Determine the (x, y) coordinate at the center of the cell enclosing the given text.  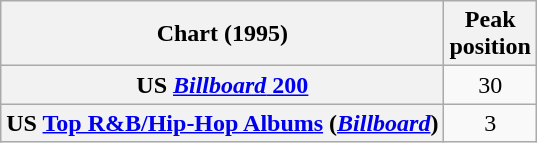
US Top R&B/Hip-Hop Albums (Billboard) (222, 123)
3 (490, 123)
Peakposition (490, 34)
30 (490, 85)
US Billboard 200 (222, 85)
Chart (1995) (222, 34)
